Locate the cell with the specified text and output its [X, Y] center coordinate. 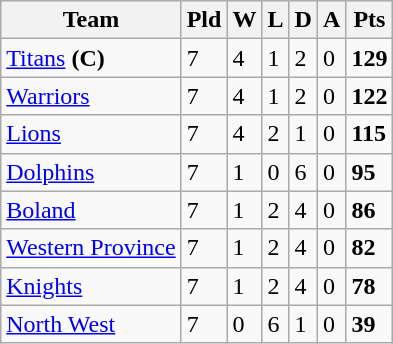
Team [91, 20]
Warriors [91, 96]
A [331, 20]
L [276, 20]
115 [370, 134]
Knights [91, 286]
129 [370, 58]
Titans (C) [91, 58]
Dolphins [91, 172]
W [244, 20]
Lions [91, 134]
39 [370, 324]
Boland [91, 210]
D [303, 20]
122 [370, 96]
Pld [204, 20]
Pts [370, 20]
82 [370, 248]
95 [370, 172]
North West [91, 324]
86 [370, 210]
78 [370, 286]
Western Province [91, 248]
